From the cell containing the given text, extract its center point as (x, y) coordinate. 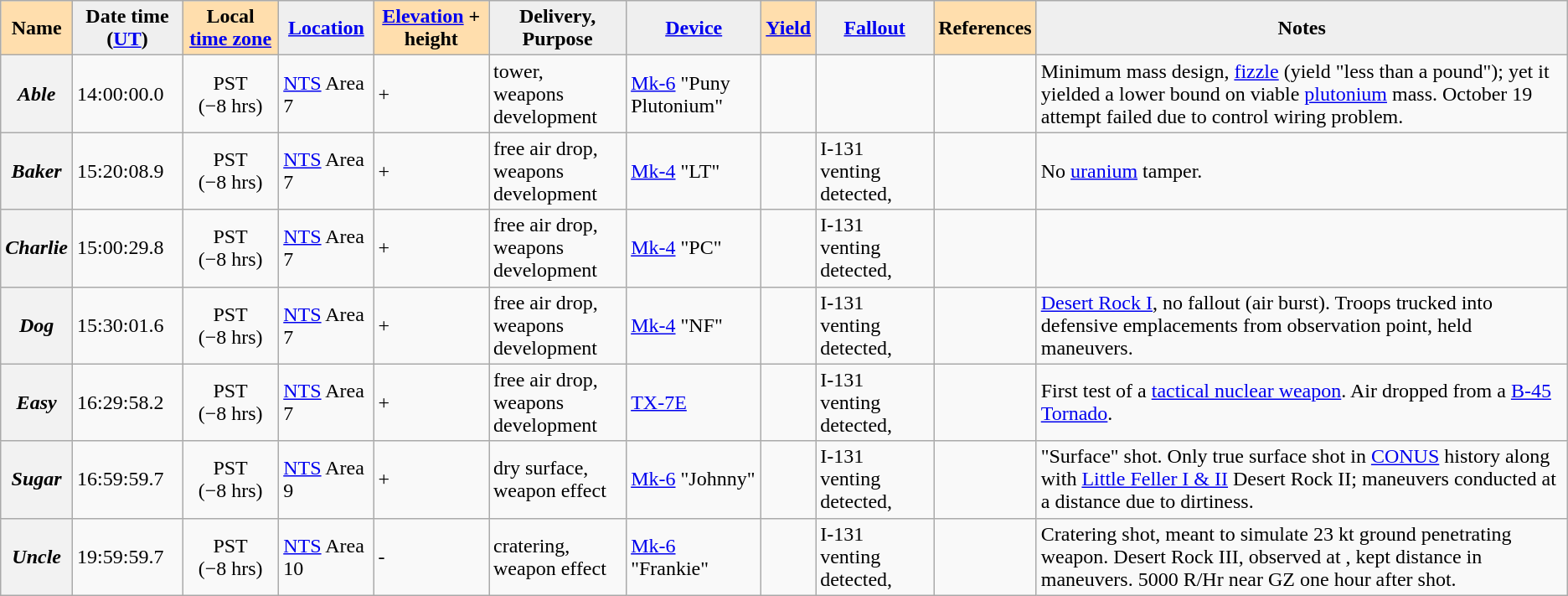
dry surface,weapon effect (558, 479)
16:59:59.7 (127, 479)
- (431, 557)
References (985, 29)
Mk-4 "LT" (694, 171)
15:20:08.9 (127, 171)
Baker (37, 171)
First test of a tactical nuclear weapon. Air dropped from a B-45 Tornado. (1302, 402)
Fallout (874, 29)
Local time zone (231, 29)
No uranium tamper. (1302, 171)
NTS Area 10 (327, 557)
Mk-6 "Puny Plutonium" (694, 94)
Desert Rock I, no fallout (air burst). Troops trucked into defensive emplacements from observation point, held maneuvers. (1302, 325)
Charlie (37, 248)
Date time (UT) (127, 29)
Uncle (37, 557)
cratering,weapon effect (558, 557)
Mk-6 "Johnny" (694, 479)
Delivery,Purpose (558, 29)
15:30:01.6 (127, 325)
Dog (37, 325)
Device (694, 29)
Mk-6 "Frankie" (694, 557)
Able (37, 94)
TX-7E (694, 402)
Name (37, 29)
15:00:29.8 (127, 248)
Sugar (37, 479)
Location (327, 29)
NTS Area 9 (327, 479)
Notes (1302, 29)
19:59:59.7 (127, 557)
tower,weapons development (558, 94)
Easy (37, 402)
Mk-4 "NF" (694, 325)
Elevation + height (431, 29)
14:00:00.0 (127, 94)
Yield (789, 29)
Mk-4 "PC" (694, 248)
16:29:58.2 (127, 402)
